Search for the cell housing the specified text and yield its (X, Y) center coordinate. 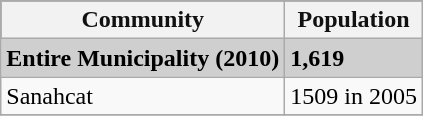
Population (354, 20)
Community (143, 20)
1,619 (354, 58)
Entire Municipality (2010) (143, 58)
Sanahcat (143, 96)
1509 in 2005 (354, 96)
